Find where the given text appears and provide that cell's center as (X, Y) coordinate. 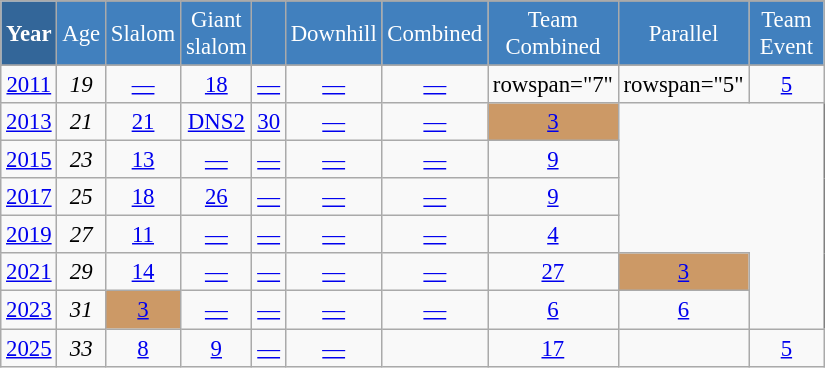
2021 (29, 273)
19 (82, 85)
2023 (29, 310)
14 (142, 273)
30 (268, 122)
2025 (29, 348)
8 (142, 348)
DNS2 (216, 122)
Combined (435, 34)
2011 (29, 85)
29 (82, 273)
Giantslalom (216, 34)
Team Event (786, 34)
26 (216, 197)
11 (142, 235)
33 (82, 348)
TeamCombined (554, 34)
Age (82, 34)
2013 (29, 122)
Downhill (334, 34)
23 (82, 160)
2015 (29, 160)
13 (142, 160)
rowspan="7" (554, 85)
Parallel (684, 34)
25 (82, 197)
17 (554, 348)
4 (554, 235)
Slalom (142, 34)
rowspan="5" (684, 85)
2019 (29, 235)
Year (29, 34)
2017 (29, 197)
31 (82, 310)
